Find where the given text appears and provide that cell's center as [X, Y] coordinate. 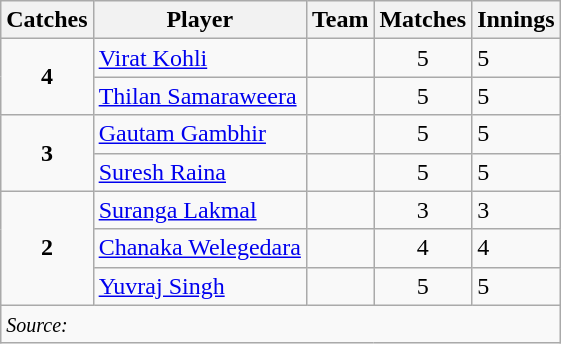
Catches [47, 20]
Thilan Samaraweera [200, 96]
Suresh Raina [200, 172]
Innings [516, 20]
Player [200, 20]
Matches [423, 20]
Virat Kohli [200, 58]
Source: [280, 324]
2 [47, 248]
Team [340, 20]
Gautam Gambhir [200, 134]
Chanaka Welegedara [200, 248]
Yuvraj Singh [200, 286]
Suranga Lakmal [200, 210]
